Detect which cell encompasses the target text, then output its (X, Y) center coordinate. 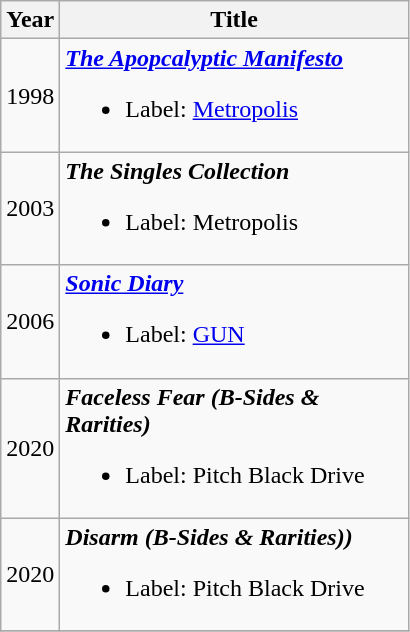
Title (234, 20)
1998 (30, 96)
Disarm (B-Sides & Rarities))Label: Pitch Black Drive (234, 574)
Sonic DiaryLabel: GUN (234, 322)
The Singles CollectionLabel: Metropolis (234, 208)
2006 (30, 322)
2003 (30, 208)
The Apopcalyptic ManifestoLabel: Metropolis (234, 96)
Faceless Fear (B-Sides & Rarities)Label: Pitch Black Drive (234, 448)
Year (30, 20)
